Return (x, y) of the center of cell containing provided text 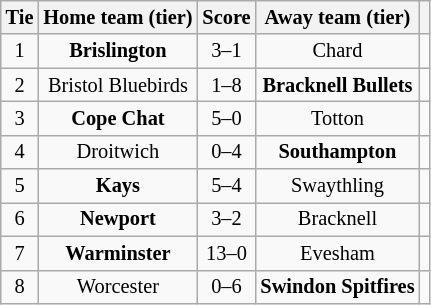
Swaythling (337, 186)
Cope Chat (118, 118)
2 (20, 85)
Warminster (118, 253)
Brislington (118, 51)
1–8 (226, 85)
0–4 (226, 152)
13–0 (226, 253)
3–2 (226, 219)
Evesham (337, 253)
6 (20, 219)
3–1 (226, 51)
Bracknell (337, 219)
Score (226, 17)
7 (20, 253)
4 (20, 152)
5–0 (226, 118)
1 (20, 51)
Bracknell Bullets (337, 85)
Newport (118, 219)
Swindon Spitfires (337, 287)
Kays (118, 186)
5 (20, 186)
Bristol Bluebirds (118, 85)
8 (20, 287)
Tie (20, 17)
3 (20, 118)
Home team (tier) (118, 17)
Totton (337, 118)
Chard (337, 51)
5–4 (226, 186)
0–6 (226, 287)
Worcester (118, 287)
Southampton (337, 152)
Away team (tier) (337, 17)
Droitwich (118, 152)
